From the cell containing the given text, extract its center point as [x, y] coordinate. 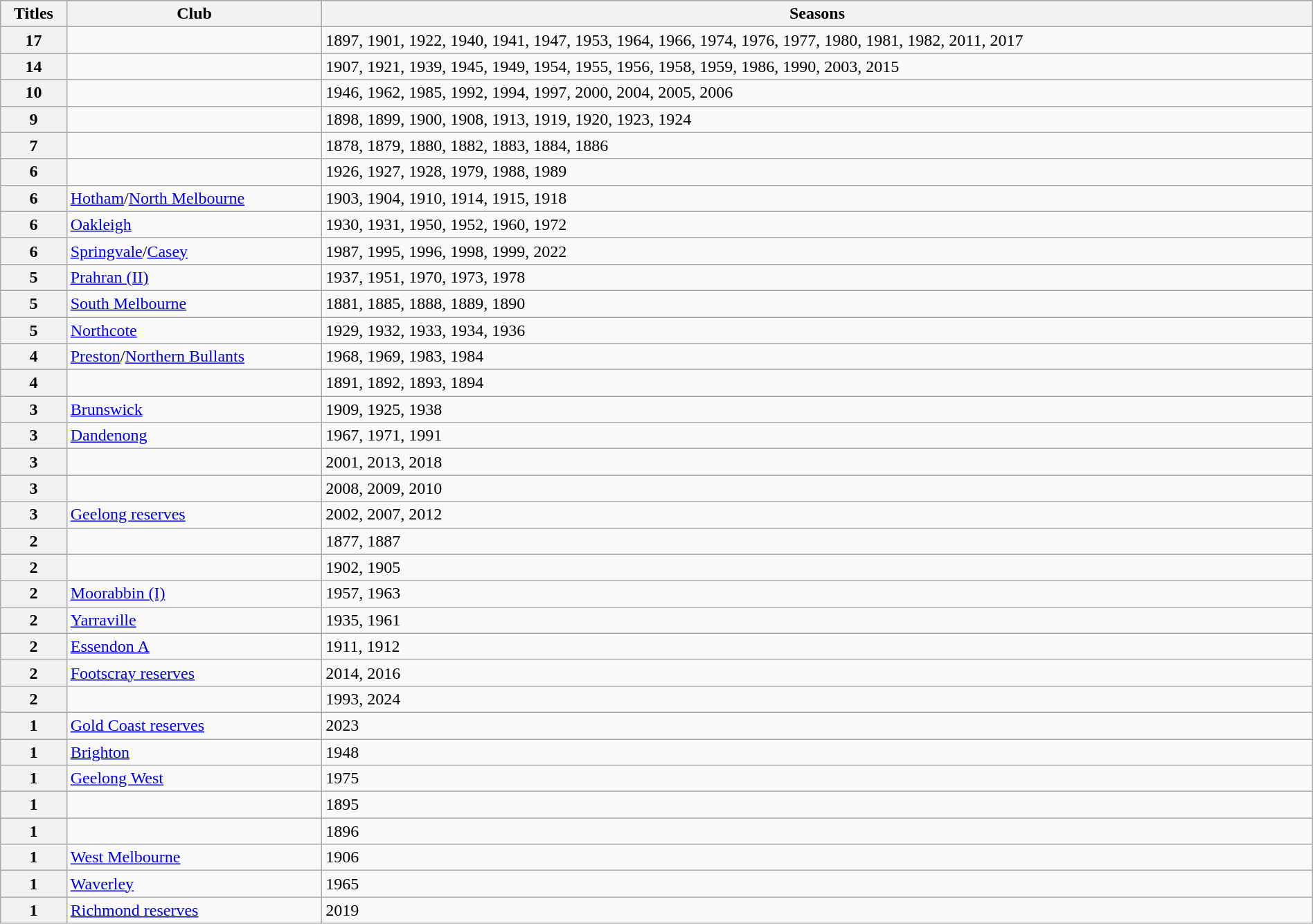
Preston/Northern Bullants [194, 357]
1909, 1925, 1938 [817, 409]
1891, 1892, 1893, 1894 [817, 383]
1906 [817, 858]
10 [33, 93]
1929, 1932, 1933, 1934, 1936 [817, 330]
Springvale/Casey [194, 251]
1987, 1995, 1996, 1998, 1999, 2022 [817, 251]
Dandenong [194, 436]
14 [33, 66]
1881, 1885, 1888, 1889, 1890 [817, 303]
Geelong West [194, 779]
1957, 1963 [817, 594]
1993, 2024 [817, 699]
Northcote [194, 330]
1902, 1905 [817, 567]
1878, 1879, 1880, 1882, 1883, 1884, 1886 [817, 145]
2023 [817, 725]
1897, 1901, 1922, 1940, 1941, 1947, 1953, 1964, 1966, 1974, 1976, 1977, 1980, 1981, 1982, 2011, 2017 [817, 40]
Footscray reserves [194, 673]
2008, 2009, 2010 [817, 488]
Oakleigh [194, 224]
1968, 1969, 1983, 1984 [817, 357]
Essendon A [194, 646]
Brighton [194, 752]
1911, 1912 [817, 646]
1926, 1927, 1928, 1979, 1988, 1989 [817, 172]
Yarraville [194, 620]
9 [33, 119]
Club [194, 14]
2014, 2016 [817, 673]
1967, 1971, 1991 [817, 436]
1907, 1921, 1939, 1945, 1949, 1954, 1955, 1956, 1958, 1959, 1986, 1990, 2003, 2015 [817, 66]
Hotham/North Melbourne [194, 198]
Moorabbin (I) [194, 594]
Richmond reserves [194, 910]
1877, 1887 [817, 541]
7 [33, 145]
1903, 1904, 1910, 1914, 1915, 1918 [817, 198]
2001, 2013, 2018 [817, 462]
1937, 1951, 1970, 1973, 1978 [817, 277]
1935, 1961 [817, 620]
1975 [817, 779]
Geelong reserves [194, 515]
Gold Coast reserves [194, 725]
South Melbourne [194, 303]
Seasons [817, 14]
1965 [817, 884]
1930, 1931, 1950, 1952, 1960, 1972 [817, 224]
1896 [817, 831]
Brunswick [194, 409]
2002, 2007, 2012 [817, 515]
1895 [817, 805]
Waverley [194, 884]
1898, 1899, 1900, 1908, 1913, 1919, 1920, 1923, 1924 [817, 119]
Prahran (II) [194, 277]
West Melbourne [194, 858]
1948 [817, 752]
Titles [33, 14]
2019 [817, 910]
1946, 1962, 1985, 1992, 1994, 1997, 2000, 2004, 2005, 2006 [817, 93]
17 [33, 40]
